For the text-containing cell, return its midpoint in [x, y] coordinate format. 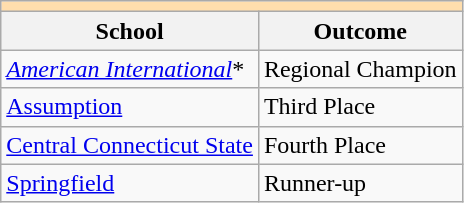
Third Place [360, 107]
Fourth Place [360, 145]
American International* [130, 69]
Assumption [130, 107]
Outcome [360, 31]
Springfield [130, 183]
School [130, 31]
Central Connecticut State [130, 145]
Runner-up [360, 183]
Regional Champion [360, 69]
